Detect which cell encompasses the target text, then output its (X, Y) center coordinate. 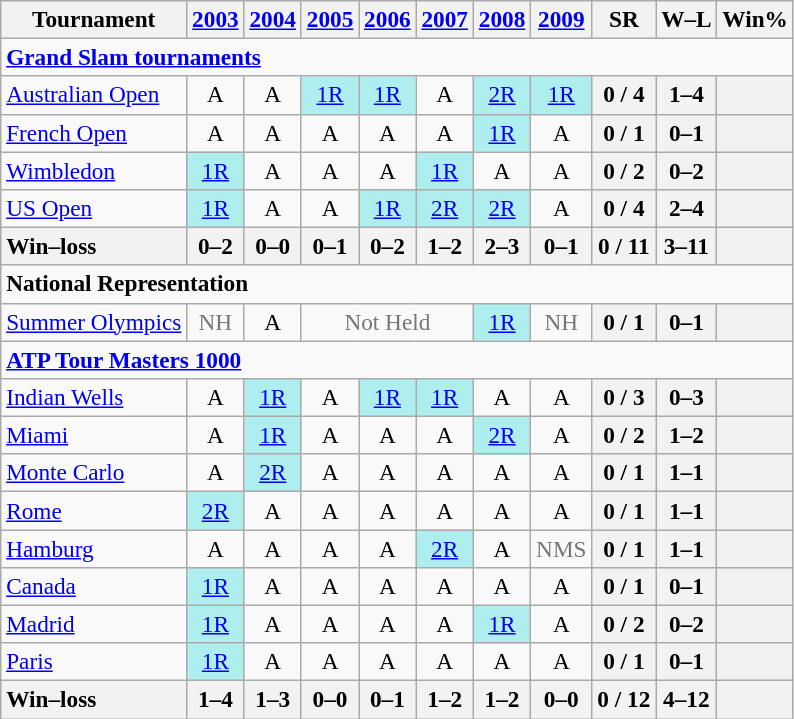
National Representation (398, 284)
2003 (216, 19)
0 / 3 (624, 397)
0 / 12 (624, 699)
1–3 (272, 699)
Madrid (94, 624)
Indian Wells (94, 397)
ATP Tour Masters 1000 (398, 359)
US Open (94, 208)
Monte Carlo (94, 473)
Not Held (387, 322)
2–3 (502, 246)
Hamburg (94, 548)
W–L (686, 19)
Win% (755, 19)
2006 (388, 19)
4–12 (686, 699)
2005 (330, 19)
Australian Open (94, 95)
Miami (94, 435)
French Open (94, 133)
Canada (94, 586)
NMS (562, 548)
Rome (94, 510)
Summer Olympics (94, 322)
0 / 11 (624, 246)
Wimbledon (94, 170)
3–11 (686, 246)
2004 (272, 19)
2–4 (686, 208)
Grand Slam tournaments (398, 57)
Tournament (94, 19)
2007 (444, 19)
Paris (94, 662)
2008 (502, 19)
0–3 (686, 397)
SR (624, 19)
2009 (562, 19)
